Output the (x, y) coordinate of the center of the cell containing the given text.  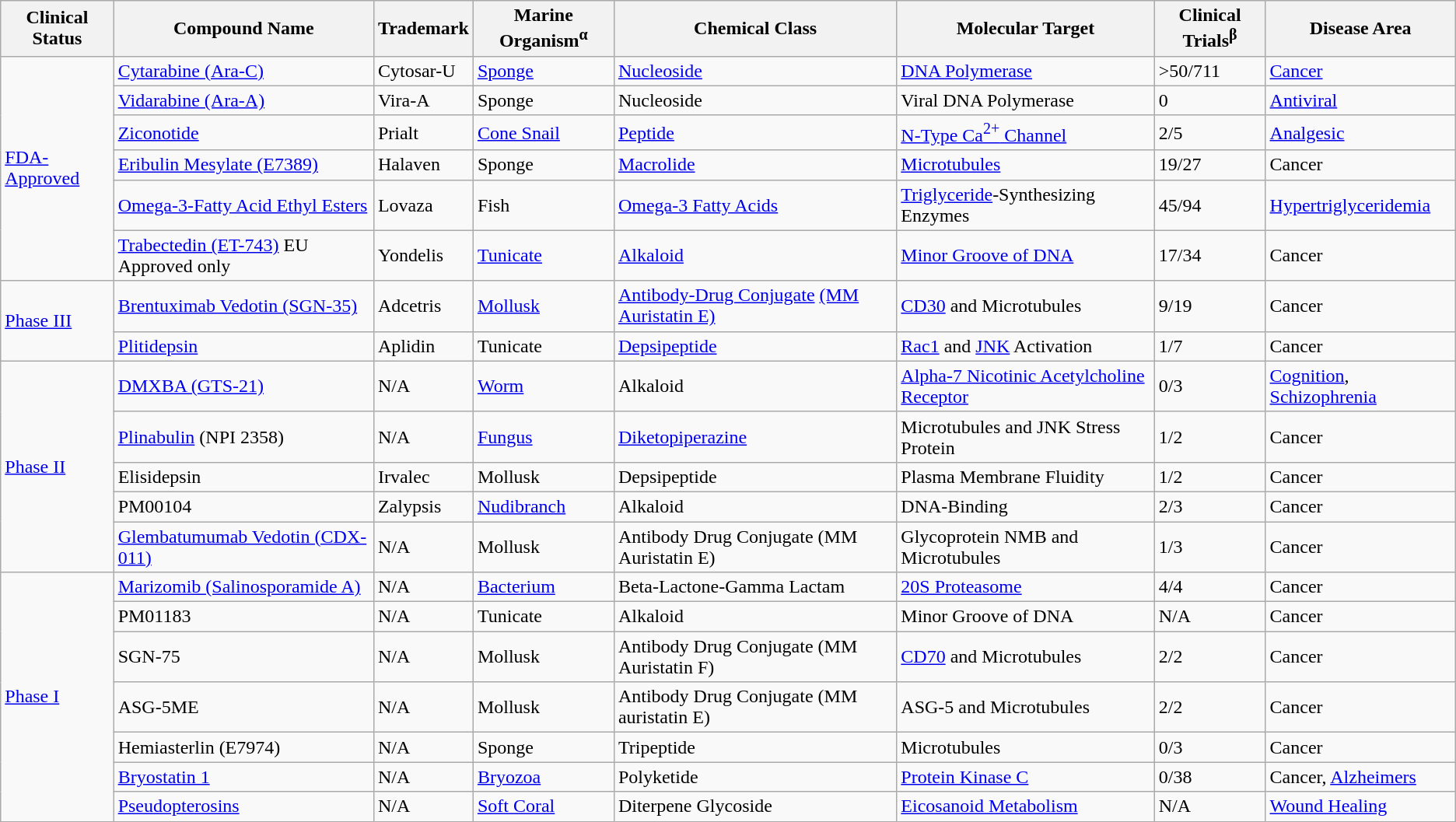
Fish (543, 205)
Analgesic (1360, 132)
Glembatumumab Vedotin (CDX-011) (243, 547)
Phase III (58, 320)
Hypertriglyceridemia (1360, 205)
2/5 (1210, 132)
Clinical Trialsβ (1210, 29)
Protein Kinase C (1025, 777)
0 (1210, 100)
Cytosar-U (423, 71)
Nudibranch (543, 506)
Cytarabine (Ara-C) (243, 71)
Trabectedin (ET-743) EU Approved only (243, 255)
Cancer, Alzheimers (1360, 777)
Glycoprotein NMB and Microtubules (1025, 547)
Marizomib (Salinosporamide A) (243, 587)
Diketopiperazine (754, 437)
45/94 (1210, 205)
9/19 (1210, 306)
PM00104 (243, 506)
Vidarabine (Ara-A) (243, 100)
Yondelis (423, 255)
SGN-75 (243, 656)
Viral DNA Polymerase (1025, 100)
Bryostatin 1 (243, 777)
Vira-A (423, 100)
Halaven (423, 165)
Plinabulin (NPI 2358) (243, 437)
Molecular Target (1025, 29)
Eribulin Mesylate (E7389) (243, 165)
Omega-3-Fatty Acid Ethyl Esters (243, 205)
19/27 (1210, 165)
Phase I (58, 697)
Irvalec (423, 477)
Hemiasterlin (E7974) (243, 747)
17/34 (1210, 255)
ASG-5 and Microtubules (1025, 708)
Soft Coral (543, 806)
Bacterium (543, 587)
Wound Healing (1360, 806)
Worm (543, 386)
4/4 (1210, 587)
Antiviral (1360, 100)
0/38 (1210, 777)
FDA-Approved (58, 168)
Antibody Drug Conjugate (MM auristatin E) (754, 708)
Disease Area (1360, 29)
DNA Polymerase (1025, 71)
>50/711 (1210, 71)
Compound Name (243, 29)
Lovaza (423, 205)
Fungus (543, 437)
Omega-3 Fatty Acids (754, 205)
Polyketide (754, 777)
ASG-5ME (243, 708)
DMXBA (GTS-21) (243, 386)
N-Type Ca2+ Channel (1025, 132)
Microtubules and JNK Stress Protein (1025, 437)
Elisidepsin (243, 477)
PM01183 (243, 617)
Triglyceride-Synthesizing Enzymes (1025, 205)
Eicosanoid Metabolism (1025, 806)
Zalypsis (423, 506)
Pseudopterosins (243, 806)
Ziconotide (243, 132)
Diterpene Glycoside (754, 806)
Antibody-Drug Conjugate (MM Auristatin E) (754, 306)
Marine Organismα (543, 29)
Bryozoa (543, 777)
20S Proteasome (1025, 587)
Adcetris (423, 306)
DNA-Binding (1025, 506)
Trademark (423, 29)
Peptide (754, 132)
Macrolide (754, 165)
1/3 (1210, 547)
CD70 and Microtubules (1025, 656)
Brentuximab Vedotin (SGN-35) (243, 306)
Prialt (423, 132)
Phase II (58, 467)
Chemical Class (754, 29)
Rac1 and JNK Activation (1025, 346)
1/7 (1210, 346)
Plitidepsin (243, 346)
Plasma Membrane Fluidity (1025, 477)
Cone Snail (543, 132)
Alpha-7 Nicotinic Acetylcholine Receptor (1025, 386)
Aplidin (423, 346)
Tripeptide (754, 747)
Cognition, Schizophrenia (1360, 386)
Antibody Drug Conjugate (MM Auristatin E) (754, 547)
2/3 (1210, 506)
Beta-Lactone-Gamma Lactam (754, 587)
Antibody Drug Conjugate (MM Auristatin F) (754, 656)
CD30 and Microtubules (1025, 306)
Clinical Status (58, 29)
